Provide the [x, y] coordinate of the cell's center where the given text is located.  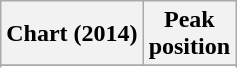
Chart (2014) [72, 34]
Peakposition [189, 34]
